Find where the given text appears and provide that cell's center as [x, y] coordinate. 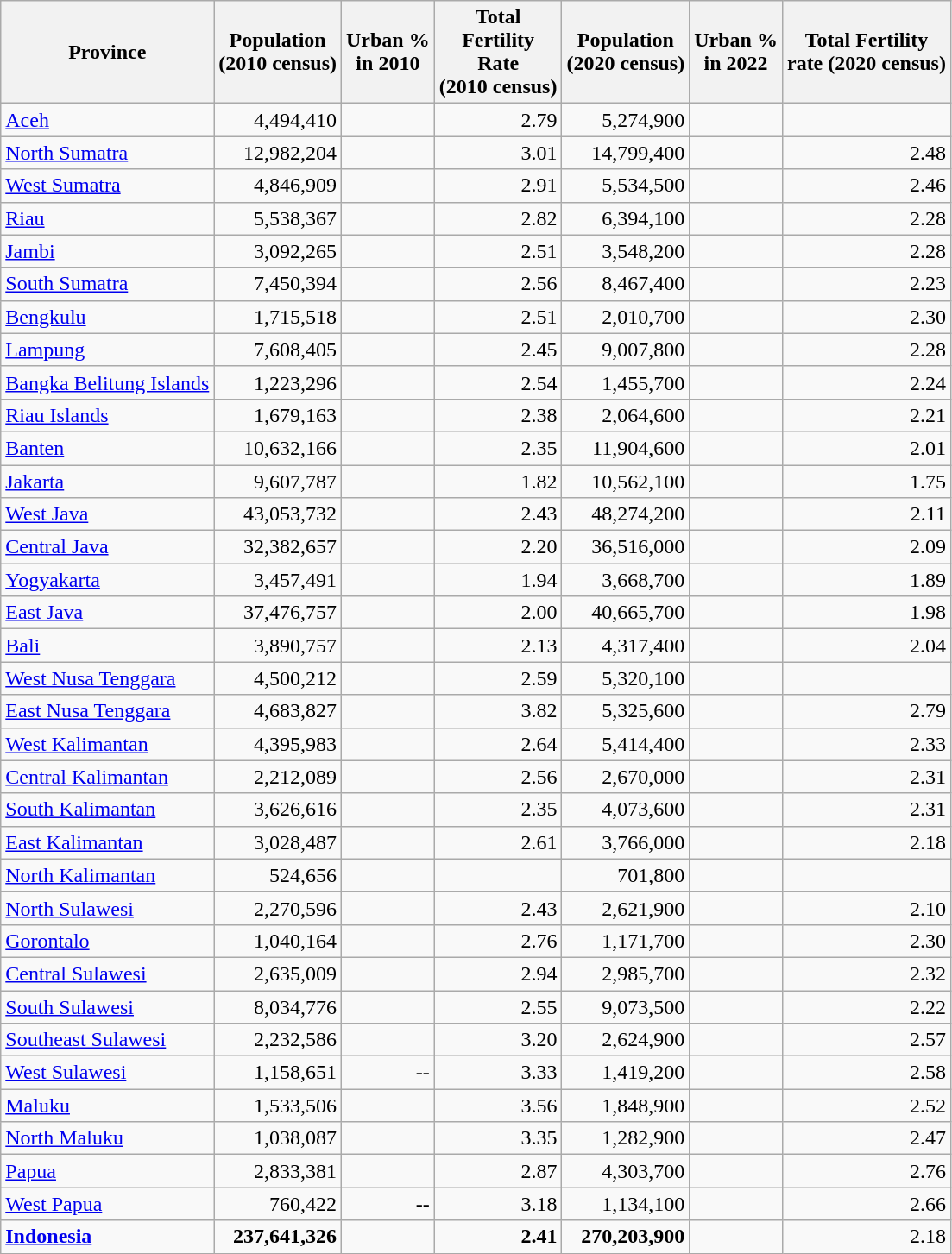
2.55 [498, 1007]
Population (2020 census) [626, 52]
2.10 [867, 908]
3.33 [498, 1073]
Jakarta [107, 481]
2.33 [867, 744]
1,134,100 [626, 1204]
West Sumatra [107, 186]
3,092,265 [278, 251]
10,562,100 [626, 481]
2.20 [498, 547]
7,608,405 [278, 350]
524,656 [278, 875]
Total Fertilityrate (2020 census) [867, 52]
2,985,700 [626, 974]
4,683,827 [278, 711]
3,890,757 [278, 646]
2.00 [498, 613]
2.66 [867, 1204]
Bengkulu [107, 317]
2.11 [867, 514]
3.35 [498, 1138]
Jambi [107, 251]
1,223,296 [278, 382]
Riau [107, 218]
1,282,900 [626, 1138]
2.41 [498, 1237]
3,028,487 [278, 842]
2.48 [867, 153]
2.45 [498, 350]
2.21 [867, 415]
2.52 [867, 1106]
Aceh [107, 120]
2.24 [867, 382]
5,325,600 [626, 711]
2.59 [498, 678]
8,034,776 [278, 1007]
2.13 [498, 646]
East Java [107, 613]
2.57 [867, 1040]
2.87 [498, 1171]
2.23 [867, 284]
2,064,600 [626, 415]
Bali [107, 646]
237,641,326 [278, 1237]
40,665,700 [626, 613]
1,171,700 [626, 941]
East Nusa Tenggara [107, 711]
East Kalimantan [107, 842]
3,668,700 [626, 580]
3,766,000 [626, 842]
2,621,900 [626, 908]
3,457,491 [278, 580]
Population (2010 census) [278, 52]
2,232,586 [278, 1040]
2.04 [867, 646]
2,270,596 [278, 908]
2.47 [867, 1138]
2.61 [498, 842]
Urban %in 2022 [736, 52]
4,303,700 [626, 1171]
2.01 [867, 448]
2.38 [498, 415]
760,422 [278, 1204]
9,007,800 [626, 350]
2.32 [867, 974]
South Sulawesi [107, 1007]
5,274,900 [626, 120]
701,800 [626, 875]
2.94 [498, 974]
Riau Islands [107, 415]
2.58 [867, 1073]
37,476,757 [278, 613]
32,382,657 [278, 547]
1,679,163 [278, 415]
1,038,087 [278, 1138]
4,494,410 [278, 120]
Central Sulawesi [107, 974]
1.98 [867, 613]
2.22 [867, 1007]
Urban %in 2010 [388, 52]
2,212,089 [278, 777]
36,516,000 [626, 547]
Bangka Belitung Islands [107, 382]
1,419,200 [626, 1073]
Gorontalo [107, 941]
Province [107, 52]
South Sumatra [107, 284]
South Kalimantan [107, 810]
Southeast Sulawesi [107, 1040]
West Sulawesi [107, 1073]
2,635,009 [278, 974]
2,624,900 [626, 1040]
270,203,900 [626, 1237]
1,533,506 [278, 1106]
Central Kalimantan [107, 777]
3,548,200 [626, 251]
2,670,000 [626, 777]
1,715,518 [278, 317]
Maluku [107, 1106]
4,317,400 [626, 646]
Indonesia [107, 1237]
3.01 [498, 153]
8,467,400 [626, 284]
7,450,394 [278, 284]
5,538,367 [278, 218]
4,395,983 [278, 744]
48,274,200 [626, 514]
2.82 [498, 218]
1.89 [867, 580]
2.64 [498, 744]
2,010,700 [626, 317]
3.18 [498, 1204]
1.75 [867, 481]
2,833,381 [278, 1171]
North Maluku [107, 1138]
43,053,732 [278, 514]
1,040,164 [278, 941]
TotalFertilityRate(2010 census) [498, 52]
9,607,787 [278, 481]
Papua [107, 1171]
West Java [107, 514]
14,799,400 [626, 153]
North Sumatra [107, 153]
1.94 [498, 580]
9,073,500 [626, 1007]
2.91 [498, 186]
2.09 [867, 547]
11,904,600 [626, 448]
5,320,100 [626, 678]
3.82 [498, 711]
West Kalimantan [107, 744]
West Nusa Tenggara [107, 678]
10,632,166 [278, 448]
4,073,600 [626, 810]
5,414,400 [626, 744]
North Kalimantan [107, 875]
North Sulawesi [107, 908]
2.46 [867, 186]
4,500,212 [278, 678]
12,982,204 [278, 153]
Yogyakarta [107, 580]
6,394,100 [626, 218]
4,846,909 [278, 186]
Central Java [107, 547]
West Papua [107, 1204]
3.56 [498, 1106]
Lampung [107, 350]
1,455,700 [626, 382]
2.54 [498, 382]
1,158,651 [278, 1073]
1,848,900 [626, 1106]
5,534,500 [626, 186]
3.20 [498, 1040]
3,626,616 [278, 810]
1.82 [498, 481]
Banten [107, 448]
